Find where the given text appears and provide that cell's center as (x, y) coordinate. 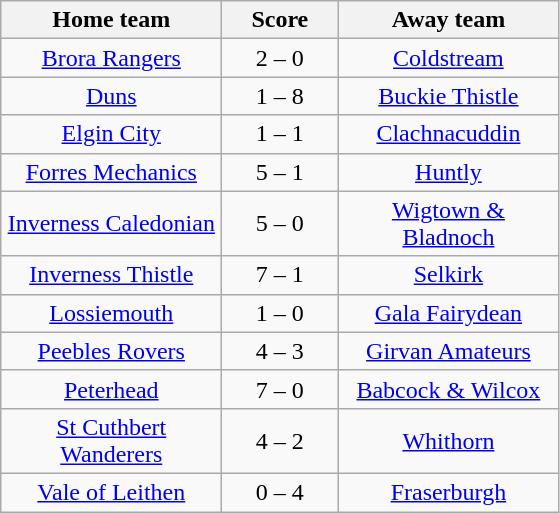
Selkirk (448, 275)
1 – 0 (280, 313)
4 – 2 (280, 440)
Forres Mechanics (112, 172)
4 – 3 (280, 351)
1 – 1 (280, 134)
Score (280, 20)
Coldstream (448, 58)
Gala Fairydean (448, 313)
Peebles Rovers (112, 351)
Buckie Thistle (448, 96)
Inverness Thistle (112, 275)
Fraserburgh (448, 492)
Elgin City (112, 134)
Whithorn (448, 440)
Away team (448, 20)
Huntly (448, 172)
2 – 0 (280, 58)
5 – 0 (280, 224)
5 – 1 (280, 172)
Inverness Caledonian (112, 224)
1 – 8 (280, 96)
Clachnacuddin (448, 134)
7 – 0 (280, 389)
Wigtown & Bladnoch (448, 224)
Vale of Leithen (112, 492)
Peterhead (112, 389)
Brora Rangers (112, 58)
7 – 1 (280, 275)
Lossiemouth (112, 313)
Home team (112, 20)
St Cuthbert Wanderers (112, 440)
0 – 4 (280, 492)
Girvan Amateurs (448, 351)
Duns (112, 96)
Babcock & Wilcox (448, 389)
